Extract the (X, Y) coordinate from the center of the cell holding the provided text.  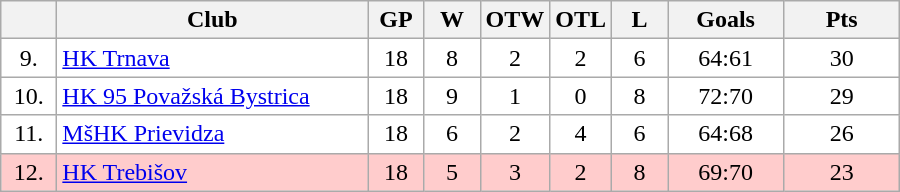
Pts (842, 20)
0 (581, 96)
10. (29, 96)
12. (29, 172)
69:70 (726, 172)
OTL (581, 20)
W (452, 20)
30 (842, 58)
64:68 (726, 134)
Club (212, 20)
9. (29, 58)
26 (842, 134)
HK Trnava (212, 58)
L (640, 20)
1 (515, 96)
9 (452, 96)
GP (396, 20)
11. (29, 134)
29 (842, 96)
Goals (726, 20)
3 (515, 172)
64:61 (726, 58)
5 (452, 172)
23 (842, 172)
OTW (515, 20)
HK Trebišov (212, 172)
72:70 (726, 96)
HK 95 Považská Bystrica (212, 96)
MšHK Prievidza (212, 134)
4 (581, 134)
